From the cell containing the given text, extract its center point as [X, Y] coordinate. 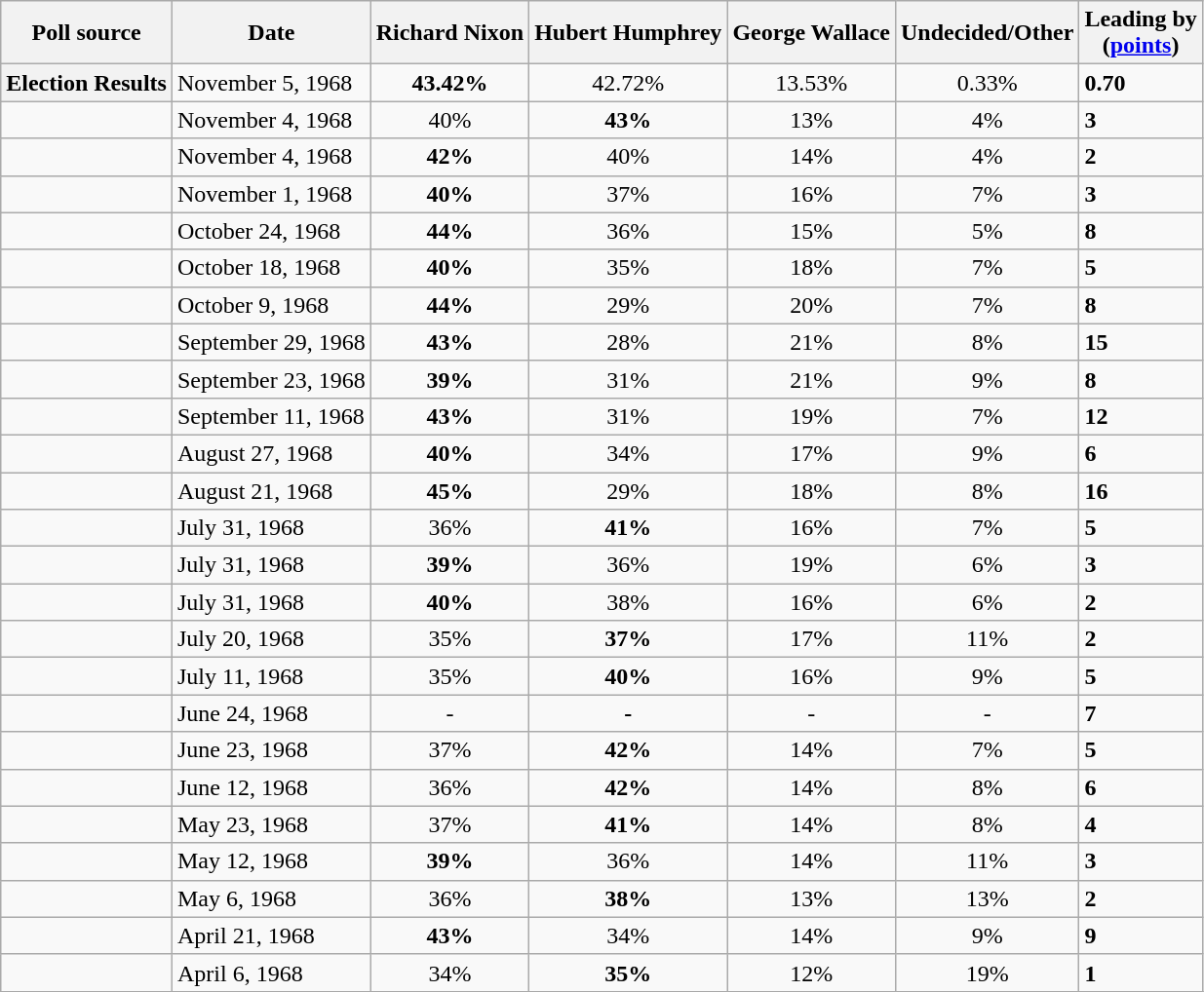
June 12, 1968 [271, 787]
July 11, 1968 [271, 676]
42.72% [628, 83]
October 18, 1968 [271, 268]
Undecided/Other [987, 33]
November 5, 1968 [271, 83]
May 12, 1968 [271, 861]
7 [1141, 713]
Richard Nixon [449, 33]
April 21, 1968 [271, 935]
12 [1141, 416]
16 [1141, 490]
May 23, 1968 [271, 824]
0.70 [1141, 83]
5% [987, 231]
13.53% [811, 83]
April 6, 1968 [271, 973]
20% [811, 305]
Leading by(points) [1141, 33]
August 27, 1968 [271, 453]
43.42% [449, 83]
Hubert Humphrey [628, 33]
August 21, 1968 [271, 490]
28% [628, 342]
12% [811, 973]
June 24, 1968 [271, 713]
Election Results [87, 83]
15% [811, 231]
June 23, 1968 [271, 750]
September 23, 1968 [271, 379]
May 6, 1968 [271, 898]
9 [1141, 935]
15 [1141, 342]
Date [271, 33]
45% [449, 490]
George Wallace [811, 33]
4 [1141, 824]
1 [1141, 973]
July 20, 1968 [271, 639]
Poll source [87, 33]
September 29, 1968 [271, 342]
September 11, 1968 [271, 416]
0.33% [987, 83]
November 1, 1968 [271, 194]
October 24, 1968 [271, 231]
October 9, 1968 [271, 305]
